Extract the [X, Y] coordinate from the center of the cell holding the provided text.  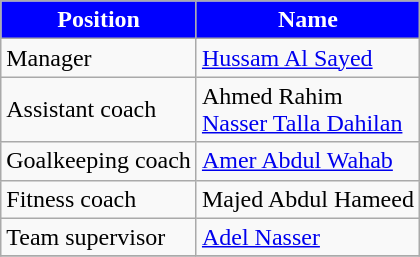
Goalkeeping coach [99, 161]
Assistant coach [99, 110]
Ahmed Rahim Nasser Talla Dahilan [308, 110]
Fitness coach [99, 199]
Hussam Al Sayed [308, 58]
Adel Nasser [308, 237]
Majed Abdul Hameed [308, 199]
Manager [99, 58]
Team supervisor [99, 237]
Position [99, 20]
Name [308, 20]
Amer Abdul Wahab [308, 161]
